Find where the given text appears and provide that cell's center as [X, Y] coordinate. 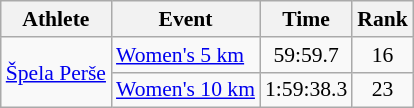
Špela Perše [56, 72]
59:59.7 [306, 55]
Event [186, 19]
16 [382, 55]
Athlete [56, 19]
Rank [382, 19]
1:59:38.3 [306, 90]
Women's 10 km [186, 90]
Women's 5 km [186, 55]
Time [306, 19]
23 [382, 90]
